Find where the given text appears and provide that cell's center as (x, y) coordinate. 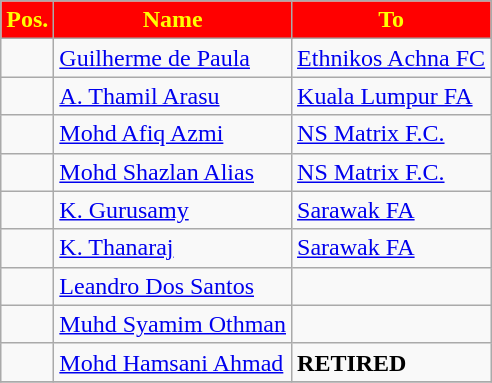
A. Thamil Arasu (173, 96)
Guilherme de Paula (173, 58)
Muhd Syamim Othman (173, 324)
Kuala Lumpur FA (392, 96)
RETIRED (392, 362)
Leandro Dos Santos (173, 286)
Mohd Shazlan Alias (173, 172)
Name (173, 20)
To (392, 20)
Ethnikos Achna FC (392, 58)
K. Thanaraj (173, 248)
Mohd Hamsani Ahmad (173, 362)
K. Gurusamy (173, 210)
Mohd Afiq Azmi (173, 134)
Pos. (28, 20)
